Search for the cell housing the specified text and yield its (x, y) center coordinate. 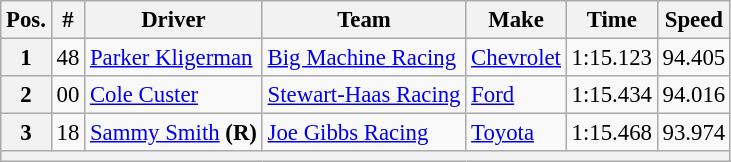
Cole Custer (174, 95)
Ford (516, 95)
Make (516, 20)
Driver (174, 20)
# (68, 20)
Toyota (516, 133)
1:15.434 (612, 95)
Joe Gibbs Racing (364, 133)
94.405 (694, 58)
1 (26, 58)
Stewart-Haas Racing (364, 95)
93.974 (694, 133)
1:15.468 (612, 133)
18 (68, 133)
Parker Kligerman (174, 58)
Big Machine Racing (364, 58)
Team (364, 20)
1:15.123 (612, 58)
00 (68, 95)
48 (68, 58)
94.016 (694, 95)
2 (26, 95)
Chevrolet (516, 58)
3 (26, 133)
Time (612, 20)
Pos. (26, 20)
Speed (694, 20)
Sammy Smith (R) (174, 133)
